Output the [X, Y] coordinate of the center of the cell containing the given text.  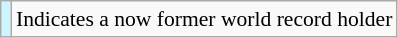
Indicates a now former world record holder [204, 19]
